For the text-containing cell, return its midpoint in (X, Y) coordinate format. 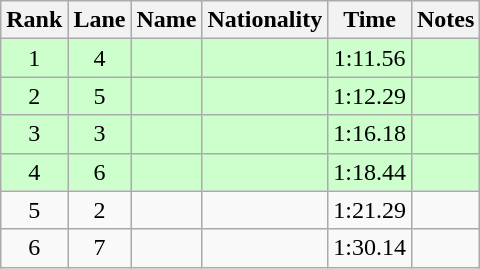
1:12.29 (370, 96)
Name (166, 20)
1:30.14 (370, 248)
Time (370, 20)
1:11.56 (370, 58)
Nationality (265, 20)
Rank (34, 20)
1 (34, 58)
1:21.29 (370, 210)
Lane (100, 20)
1:16.18 (370, 134)
Notes (445, 20)
7 (100, 248)
1:18.44 (370, 172)
